Provide the [x, y] coordinate of the cell's center where the given text is located.  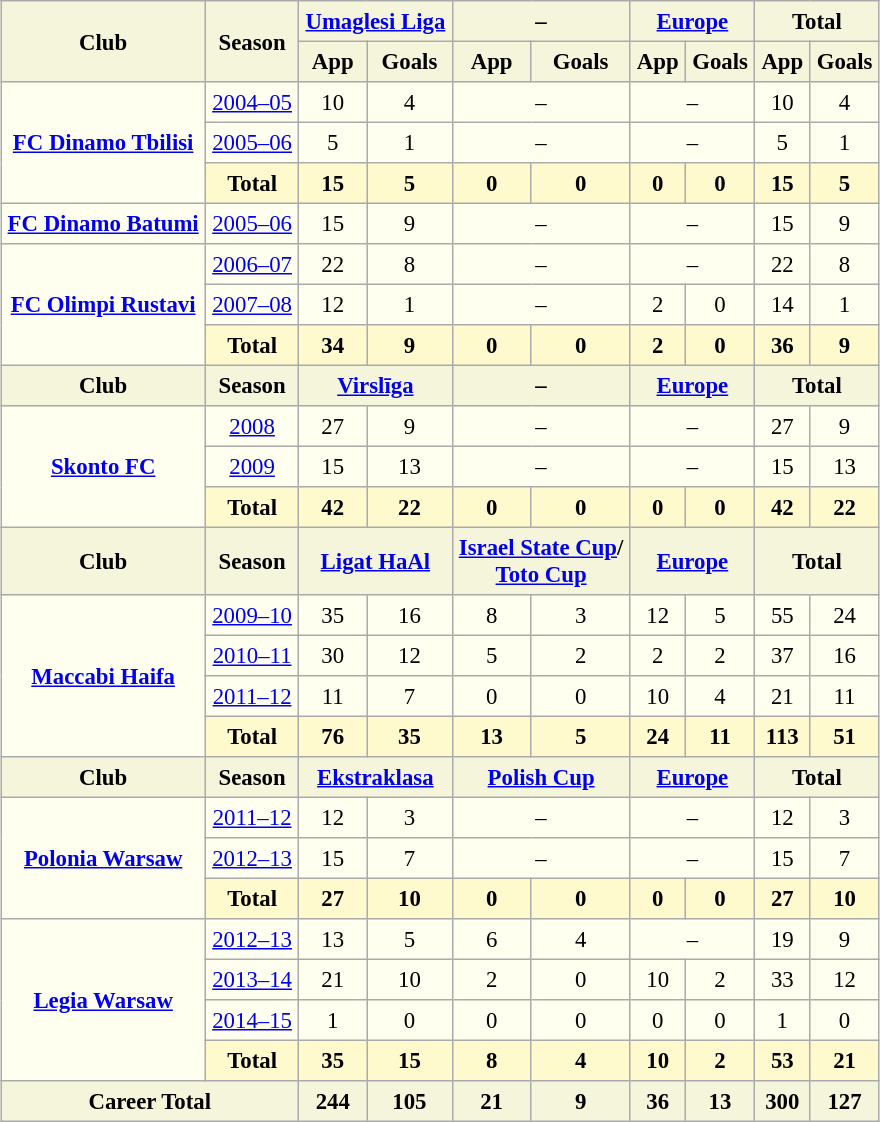
34 [333, 345]
2014–15 [252, 1020]
Umaglesi Liga [376, 21]
76 [333, 736]
30 [333, 655]
2004–05 [252, 102]
Polish Cup [541, 777]
Polonia Warsaw [104, 858]
105 [410, 1101]
244 [333, 1101]
14 [782, 304]
Skonto FC [104, 467]
127 [844, 1101]
300 [782, 1101]
2009–10 [252, 615]
51 [844, 736]
Maccabi Haifa [104, 676]
37 [782, 655]
Ligat HaAl [376, 561]
2008 [252, 426]
Career Total [150, 1101]
113 [782, 736]
Ekstraklasa [376, 777]
2009 [252, 466]
Virslīga [376, 385]
19 [782, 939]
55 [782, 615]
33 [782, 979]
2013–14 [252, 979]
2006–07 [252, 264]
6 [492, 939]
2007–08 [252, 304]
FC Dinamo Batumi [104, 223]
2010–11 [252, 655]
FC Olimpi Rustavi [104, 305]
Israel State Cup/Toto Cup [541, 561]
Legia Warsaw [104, 1000]
53 [782, 1060]
FC Dinamo Tbilisi [104, 143]
